For the text-containing cell, return its midpoint in [x, y] coordinate format. 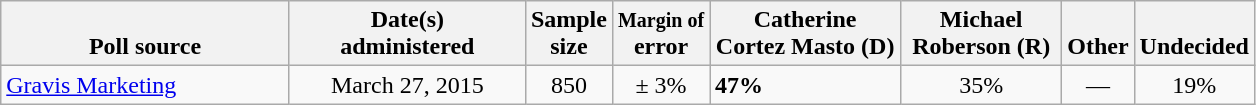
Samplesize [568, 34]
CatherineCortez Masto (D) [806, 34]
Undecided [1194, 34]
Poll source [146, 34]
35% [982, 85]
47% [806, 85]
19% [1194, 85]
Margin oferror [660, 34]
— [1098, 85]
Date(s)administered [407, 34]
Other [1098, 34]
± 3% [660, 85]
MichaelRoberson (R) [982, 34]
March 27, 2015 [407, 85]
Gravis Marketing [146, 85]
850 [568, 85]
